Identify which cell holds the provided text, then report its (x, y) central coordinate. 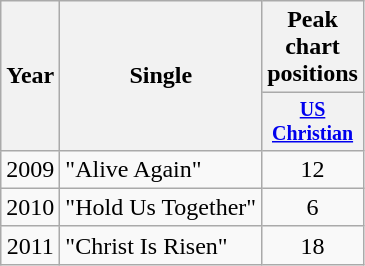
Single (161, 76)
12 (313, 169)
Peak chart positions (313, 47)
2009 (30, 169)
Year (30, 76)
"Alive Again" (161, 169)
6 (313, 207)
"Hold Us Together" (161, 207)
"Christ Is Risen" (161, 245)
2011 (30, 245)
2010 (30, 207)
18 (313, 245)
US Christian (313, 122)
